Search for the cell housing the specified text and yield its (X, Y) center coordinate. 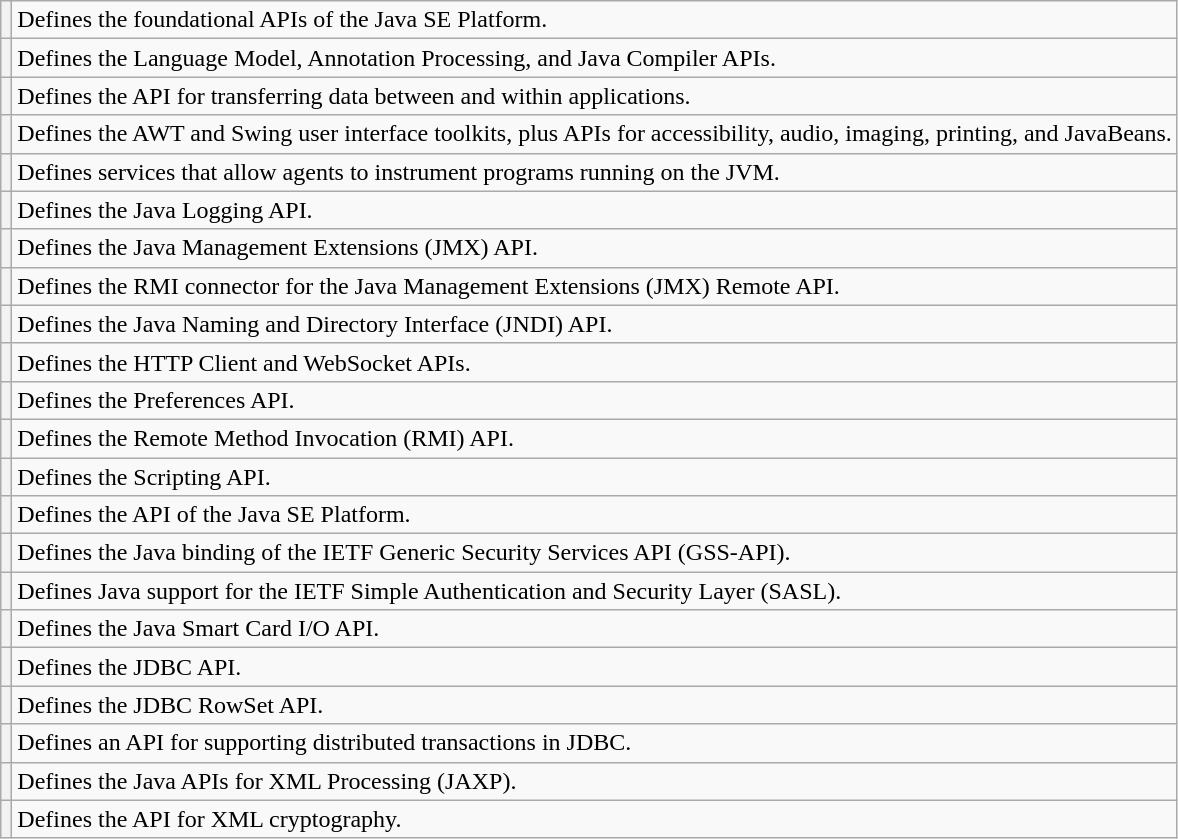
Defines the Language Model, Annotation Processing, and Java Compiler APIs. (595, 58)
Defines Java support for the IETF Simple Authentication and Security Layer (SASL). (595, 591)
Defines the foundational APIs of the Java SE Platform. (595, 20)
Defines the Java APIs for XML Processing (JAXP). (595, 781)
Defines the Java Management Extensions (JMX) API. (595, 248)
Defines the Scripting API. (595, 477)
Defines the HTTP Client and WebSocket APIs. (595, 362)
Defines services that allow agents to instrument programs running on the JVM. (595, 172)
Defines the Preferences API. (595, 400)
Defines the API of the Java SE Platform. (595, 515)
Defines the JDBC RowSet API. (595, 705)
Defines the Java Naming and Directory Interface (JNDI) API. (595, 324)
Defines the AWT and Swing user interface toolkits, plus APIs for accessibility, audio, imaging, printing, and JavaBeans. (595, 134)
Defines the Java Logging API. (595, 210)
Defines the Java binding of the IETF Generic Security Services API (GSS-API). (595, 553)
Defines the API for XML cryptography. (595, 819)
Defines the Java Smart Card I/O API. (595, 629)
Defines the Remote Method Invocation (RMI) API. (595, 438)
Defines the API for transferring data between and within applications. (595, 96)
Defines the JDBC API. (595, 667)
Defines an API for supporting distributed transactions in JDBC. (595, 743)
Defines the RMI connector for the Java Management Extensions (JMX) Remote API. (595, 286)
